Pinpoint the cell where the given text exists, returning its (X, Y) midpoint coordinate. 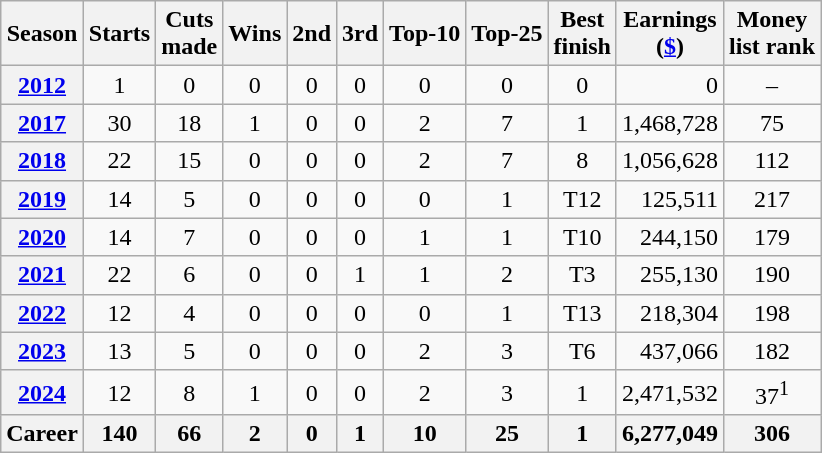
66 (190, 434)
244,150 (670, 237)
2022 (42, 313)
437,066 (670, 351)
Cutsmade (190, 34)
140 (119, 434)
15 (190, 161)
182 (772, 351)
179 (772, 237)
198 (772, 313)
1,056,628 (670, 161)
Top-25 (507, 34)
2nd (312, 34)
Career (42, 434)
T12 (582, 199)
T13 (582, 313)
18 (190, 123)
2012 (42, 85)
Bestfinish (582, 34)
T10 (582, 237)
4 (190, 313)
2020 (42, 237)
Earnings($) (670, 34)
13 (119, 351)
3rd (360, 34)
10 (425, 434)
2024 (42, 392)
2019 (42, 199)
2017 (42, 123)
2,471,532 (670, 392)
Top-10 (425, 34)
6 (190, 275)
255,130 (670, 275)
218,304 (670, 313)
2021 (42, 275)
2018 (42, 161)
Wins (255, 34)
6,277,049 (670, 434)
T6 (582, 351)
306 (772, 434)
75 (772, 123)
30 (119, 123)
– (772, 85)
25 (507, 434)
371 (772, 392)
Starts (119, 34)
T3 (582, 275)
Season (42, 34)
112 (772, 161)
Moneylist rank (772, 34)
217 (772, 199)
190 (772, 275)
125,511 (670, 199)
2023 (42, 351)
1,468,728 (670, 123)
